Search for the cell housing the specified text and yield its [x, y] center coordinate. 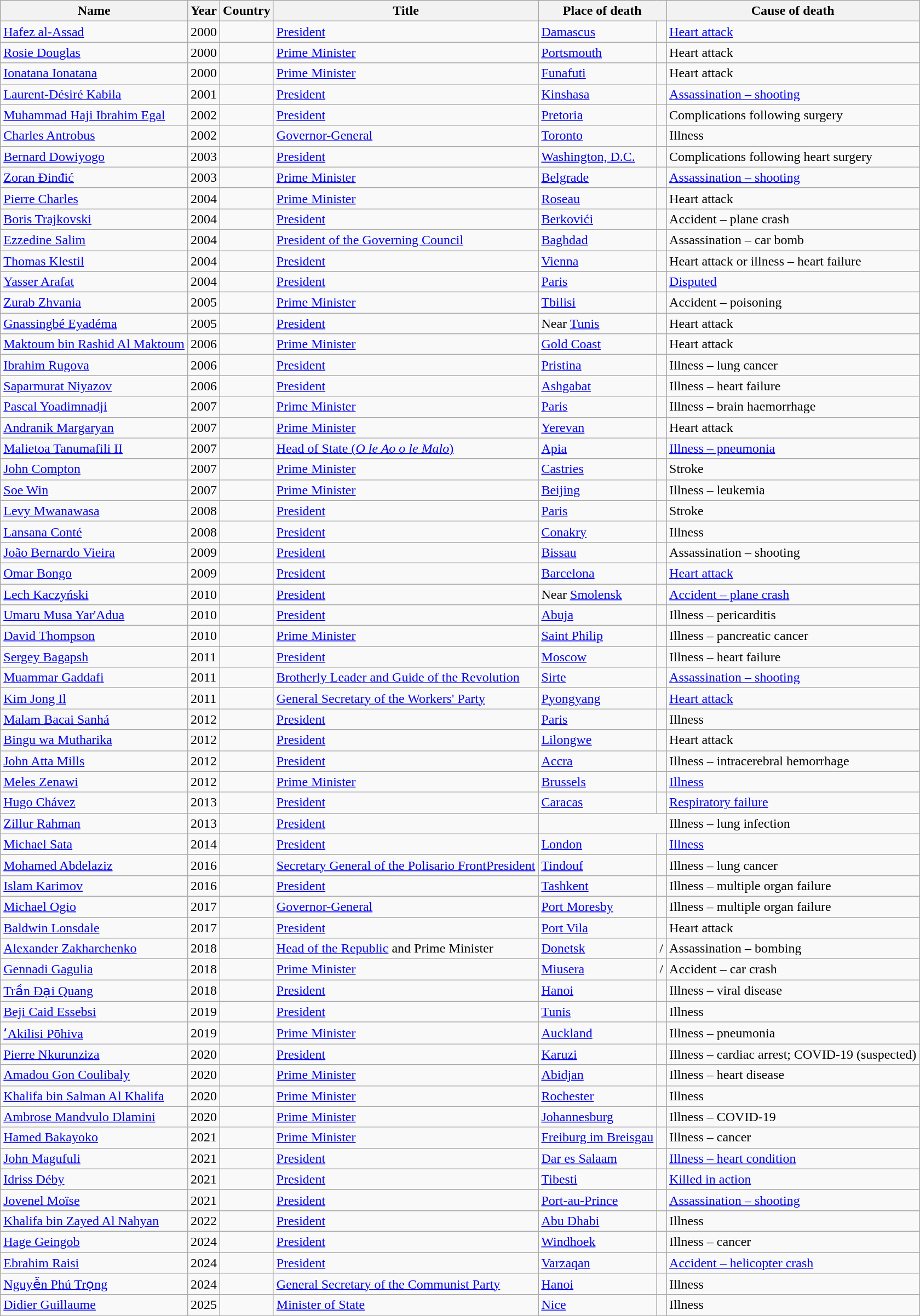
Brussels [597, 782]
Accident – car crash [793, 969]
Vienna [597, 261]
Funafuti [597, 73]
Near Tunis [597, 324]
João Bernardo Vieira [94, 552]
Ambrose Mandvulo Dlamini [94, 1117]
Maktoum bin Rashid Al Maktoum [94, 344]
Nguyễn Phú Trọng [94, 1284]
Washington, D.C. [597, 157]
Illness – heart disease [793, 1075]
Pierre Nkurunziza [94, 1054]
Illness – leukemia [793, 490]
Minister of State [406, 1305]
Gnassingbé Eyadéma [94, 324]
Thomas Klestil [94, 261]
Port-au-Prince [597, 1200]
Name [94, 11]
Laurent-Désiré Kabila [94, 94]
Trần Đại Quang [94, 991]
Illness – cardiac arrest; COVID-19 (suspected) [793, 1054]
Muammar Gaddafi [94, 678]
Jovenel Moïse [94, 1200]
Roseau [597, 198]
Secretary General of the Polisario FrontPresident [406, 865]
Lansana Conté [94, 532]
Amadou Gon Coulibaly [94, 1075]
President of the Governing Council [406, 240]
Ebrahim Raisi [94, 1263]
Portsmouth [597, 53]
Gennadi Gagulia [94, 969]
Head of State (O le Ao o le Malo) [406, 448]
Tbilisi [597, 303]
Donetsk [597, 949]
Zurab Zhvania [94, 303]
London [597, 844]
Accident – helicopter crash [793, 1263]
Place of death [602, 11]
Hugo Chávez [94, 803]
Bingu wa Mutharika [94, 740]
Hafez al-Assad [94, 32]
David Thompson [94, 636]
Toronto [597, 136]
Freiburg im Breisgau [597, 1138]
John Magufuli [94, 1158]
Dar es Salaam [597, 1158]
Yasser Arafat [94, 282]
Complications following surgery [793, 115]
Ionatana Ionatana [94, 73]
Bissau [597, 552]
Michael Ogio [94, 907]
Assassination – car bomb [793, 240]
Title [406, 11]
2025 [204, 1305]
Kim Jong Il [94, 699]
Muhammad Haji Ibrahim Egal [94, 115]
Illness – COVID-19 [793, 1117]
Tindouf [597, 865]
Illness – pancreatic cancer [793, 636]
Meles Zenawi [94, 782]
Caracas [597, 803]
Khalifa bin Zayed Al Nahyan [94, 1221]
Complications following heart surgery [793, 157]
Port Vila [597, 928]
Sirte [597, 678]
Bernard Dowiyogo [94, 157]
Castries [597, 469]
Zillur Rahman [94, 823]
John Atta Mills [94, 761]
Moscow [597, 657]
Apia [597, 448]
Kinshasa [597, 94]
Nice [597, 1305]
John Compton [94, 469]
Michael Sata [94, 844]
Zoran Đinđić [94, 177]
Assassination – bombing [793, 949]
Hamed Bakayoko [94, 1138]
Belgrade [597, 177]
Idriss Déby [94, 1179]
Saint Philip [597, 636]
Illness – brain haemorrhage [793, 407]
Disputed [793, 282]
General Secretary of the Workers' Party [406, 699]
Alexander Zakharchenko [94, 949]
Berkovići [597, 219]
Brotherly Leader and Guide of the Revolution [406, 678]
Abu Dhabi [597, 1221]
Didier Guillaume [94, 1305]
Lech Kaczyński [94, 594]
Charles Antrobus [94, 136]
Abidjan [597, 1075]
Soe Win [94, 490]
Tashkent [597, 886]
Malietoa Tanumafili II [94, 448]
Umaru Musa Yar'Adua [94, 615]
Khalifa bin Salman Al Khalifa [94, 1096]
Pretoria [597, 115]
Andranik Margaryan [94, 428]
Beji Caid Essebsi [94, 1012]
Pristina [597, 365]
Islam Karimov [94, 886]
Lilongwe [597, 740]
Abuja [597, 615]
Conakry [597, 532]
Mohamed Abdelaziz [94, 865]
Tunis [597, 1012]
Ibrahim Rugova [94, 365]
Heart attack or illness – heart failure [793, 261]
Pascal Yoadimnadji [94, 407]
Varzaqan [597, 1263]
Illness – intracerebral hemorrhage [793, 761]
Pyongyang [597, 699]
Pierre Charles [94, 198]
Cause of death [793, 11]
Rosie Douglas [94, 53]
Head of the Republic and Prime Minister [406, 949]
2014 [204, 844]
Malam Bacai Sanhá [94, 719]
Damascus [597, 32]
Respiratory failure [793, 803]
Boris Trajkovski [94, 219]
2001 [204, 94]
Illness – pericarditis [793, 615]
Johannesburg [597, 1117]
Illness – lung infection [793, 823]
Karuzi [597, 1054]
Beijing [597, 490]
Baldwin Lonsdale [94, 928]
Port Moresby [597, 907]
Ezzedine Salim [94, 240]
Hage Geingob [94, 1242]
Auckland [597, 1033]
Year [204, 11]
Miusera [597, 969]
Saparmurat Niyazov [94, 386]
ʻAkilisi Pōhiva [94, 1033]
Tibesti [597, 1179]
Accra [597, 761]
Rochester [597, 1096]
Accident – poisoning [793, 303]
Illness – heart condition [793, 1158]
Baghdad [597, 240]
2022 [204, 1221]
Country [247, 11]
Near Smolensk [597, 594]
Sergey Bagapsh [94, 657]
Yerevan [597, 428]
Killed in action [793, 1179]
General Secretary of the Communist Party [406, 1284]
Ashgabat [597, 386]
Levy Mwanawasa [94, 511]
Gold Coast [597, 344]
Barcelona [597, 573]
Illness – viral disease [793, 991]
Windhoek [597, 1242]
Omar Bongo [94, 573]
